Identify which cell holds the provided text, then report its [x, y] central coordinate. 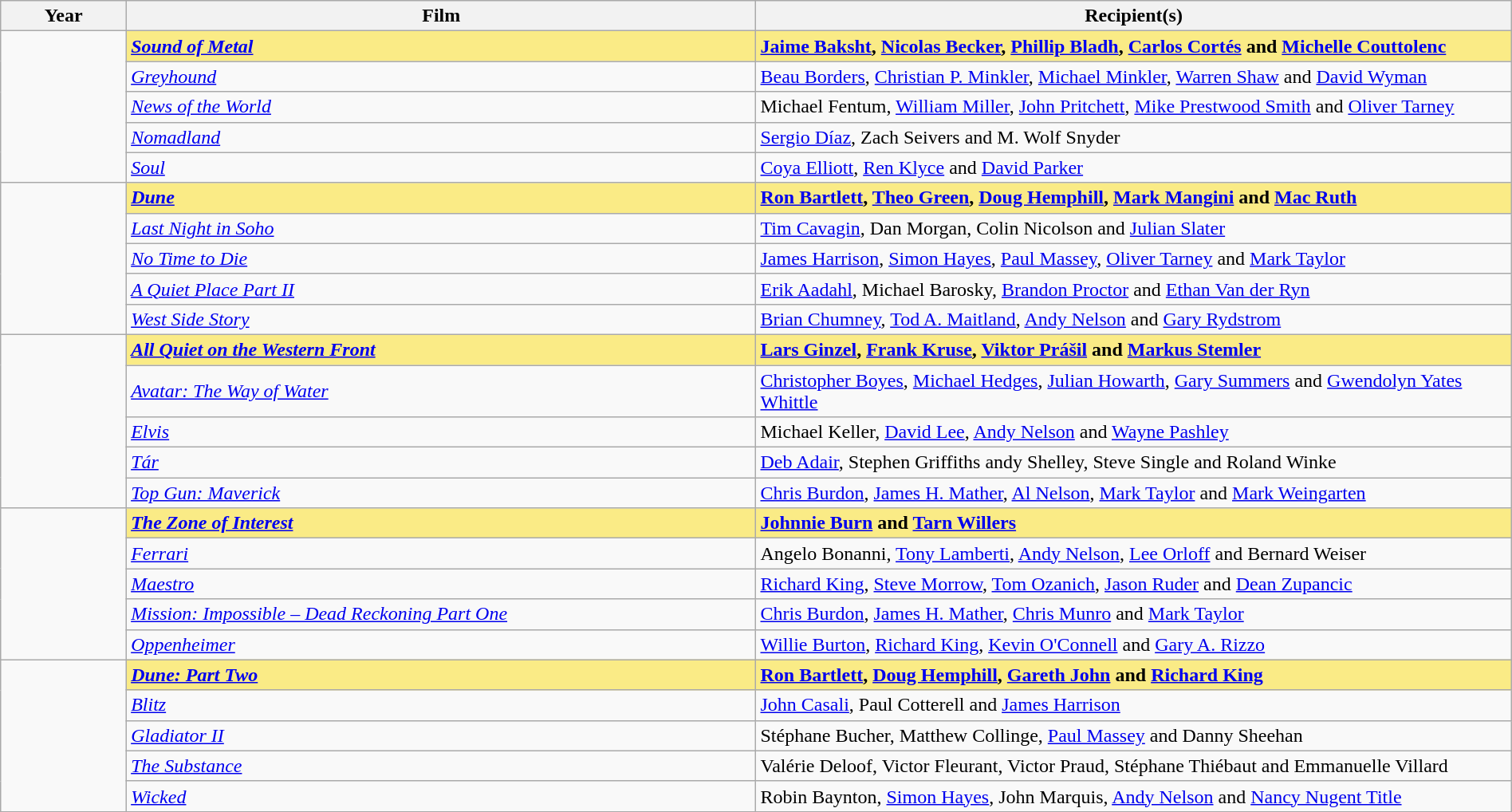
Sound of Metal [442, 46]
Year [64, 16]
Tim Cavagin, Dan Morgan, Colin Nicolson and Julian Slater [1134, 228]
The Substance [442, 766]
Recipient(s) [1134, 16]
Beau Borders, Christian P. Minkler, Michael Minkler, Warren Shaw and David Wyman [1134, 77]
Maestro [442, 584]
Greyhound [442, 77]
John Casali, Paul Cotterell and James Harrison [1134, 705]
Jaime Baksht, Nicolas Becker, Phillip Bladh, Carlos Cortés and Michelle Couttolenc [1134, 46]
Top Gun: Maverick [442, 493]
Chris Burdon, James H. Mather, Al Nelson, Mark Taylor and Mark Weingarten [1134, 493]
No Time to Die [442, 258]
Soul [442, 168]
Film [442, 16]
Michael Fentum, William Miller, John Pritchett, Mike Prestwood Smith and Oliver Tarney [1134, 107]
Blitz [442, 705]
Angelo Bonanni, Tony Lamberti, Andy Nelson, Lee Orloff and Bernard Weiser [1134, 554]
Stéphane Bucher, Matthew Collinge, Paul Massey and Danny Sheehan [1134, 735]
Christopher Boyes, Michael Hedges, Julian Howarth, Gary Summers and Gwendolyn Yates Whittle [1134, 391]
Tár [442, 463]
The Zone of Interest [442, 523]
A Quiet Place Part II [442, 289]
Johnnie Burn and Tarn Willers [1134, 523]
Last Night in Soho [442, 228]
Robin Baynton, Simon Hayes, John Marquis, Andy Nelson and Nancy Nugent Title [1134, 796]
News of the World [442, 107]
Richard King, Steve Morrow, Tom Ozanich, Jason Ruder and Dean Zupancic [1134, 584]
Elvis [442, 432]
Ferrari [442, 554]
Wicked [442, 796]
Ron Bartlett, Theo Green, Doug Hemphill, Mark Mangini and Mac Ruth [1134, 198]
Erik Aadahl, Michael Barosky, Brandon Proctor and Ethan Van der Ryn [1134, 289]
James Harrison, Simon Hayes, Paul Massey, Oliver Tarney and Mark Taylor [1134, 258]
Brian Chumney, Tod A. Maitland, Andy Nelson and Gary Rydstrom [1134, 319]
Willie Burton, Richard King, Kevin O'Connell and Gary A. Rizzo [1134, 644]
Ron Bartlett, Doug Hemphill, Gareth John and Richard King [1134, 675]
Dune [442, 198]
Gladiator II [442, 735]
Lars Ginzel, Frank Kruse, Viktor Prášil and Markus Stemler [1134, 349]
Mission: Impossible – Dead Reckoning Part One [442, 614]
Dune: Part Two [442, 675]
Avatar: The Way of Water [442, 391]
Oppenheimer [442, 644]
All Quiet on the Western Front [442, 349]
West Side Story [442, 319]
Michael Keller, David Lee, Andy Nelson and Wayne Pashley [1134, 432]
Sergio Díaz, Zach Seivers and M. Wolf Snyder [1134, 137]
Nomadland [442, 137]
Chris Burdon, James H. Mather, Chris Munro and Mark Taylor [1134, 614]
Coya Elliott, Ren Klyce and David Parker [1134, 168]
Valérie Deloof, Victor Fleurant, Victor Praud, Stéphane Thiébaut and Emmanuelle Villard [1134, 766]
Deb Adair, Stephen Griffiths andy Shelley, Steve Single and Roland Winke [1134, 463]
